Find where the given text appears and provide that cell's center as [x, y] coordinate. 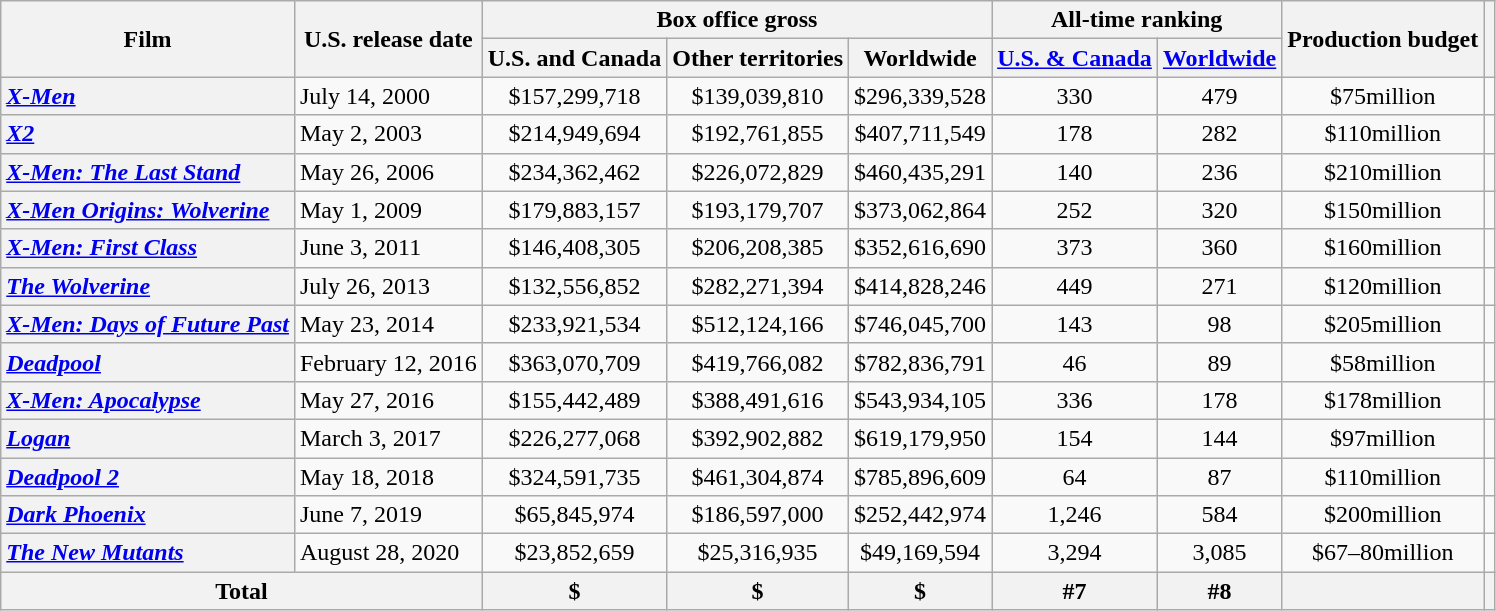
271 [1219, 286]
$160million [1383, 248]
$419,766,082 [758, 362]
$139,039,810 [758, 96]
3,294 [1075, 553]
July 26, 2013 [388, 286]
Production budget [1383, 39]
$373,062,864 [920, 210]
144 [1219, 438]
$200million [1383, 515]
$407,711,549 [920, 134]
64 [1075, 477]
All-time ranking [1137, 20]
$157,299,718 [574, 96]
$65,845,974 [574, 515]
140 [1075, 172]
373 [1075, 248]
June 7, 2019 [388, 515]
$460,435,291 [920, 172]
$282,271,394 [758, 286]
$512,124,166 [758, 324]
X-Men: Apocalypse [148, 400]
U.S. release date [388, 39]
$324,591,735 [574, 477]
$226,277,068 [574, 438]
Box office gross [736, 20]
#7 [1075, 591]
$352,616,690 [920, 248]
$226,072,829 [758, 172]
X-Men [148, 96]
330 [1075, 96]
$461,304,874 [758, 477]
May 18, 2018 [388, 477]
The New Mutants [148, 553]
$178million [1383, 400]
May 2, 2003 [388, 134]
$192,761,855 [758, 134]
July 14, 2000 [388, 96]
$233,921,534 [574, 324]
$146,408,305 [574, 248]
$23,852,659 [574, 553]
$782,836,791 [920, 362]
$388,491,616 [758, 400]
$97million [1383, 438]
June 3, 2011 [388, 248]
236 [1219, 172]
3,085 [1219, 553]
$67–80million [1383, 553]
$75million [1383, 96]
449 [1075, 286]
$746,045,700 [920, 324]
$392,902,882 [758, 438]
252 [1075, 210]
May 27, 2016 [388, 400]
X-Men: First Class [148, 248]
Deadpool 2 [148, 477]
$25,316,935 [758, 553]
143 [1075, 324]
February 12, 2016 [388, 362]
X2 [148, 134]
154 [1075, 438]
May 1, 2009 [388, 210]
$120million [1383, 286]
#8 [1219, 591]
Deadpool [148, 362]
May 26, 2006 [388, 172]
282 [1219, 134]
87 [1219, 477]
89 [1219, 362]
$155,442,489 [574, 400]
X-Men Origins: Wolverine [148, 210]
$619,179,950 [920, 438]
$206,208,385 [758, 248]
$132,556,852 [574, 286]
$414,828,246 [920, 286]
320 [1219, 210]
$193,179,707 [758, 210]
1,246 [1075, 515]
X-Men: The Last Stand [148, 172]
The Wolverine [148, 286]
$179,883,157 [574, 210]
$296,339,528 [920, 96]
$150million [1383, 210]
479 [1219, 96]
Total [242, 591]
Other territories [758, 58]
August 28, 2020 [388, 553]
46 [1075, 362]
336 [1075, 400]
March 3, 2017 [388, 438]
$363,070,709 [574, 362]
$543,934,105 [920, 400]
98 [1219, 324]
$234,362,462 [574, 172]
X-Men: Days of Future Past [148, 324]
$58million [1383, 362]
U.S. and Canada [574, 58]
$205million [1383, 324]
360 [1219, 248]
$785,896,609 [920, 477]
$49,169,594 [920, 553]
Dark Phoenix [148, 515]
May 23, 2014 [388, 324]
Logan [148, 438]
$214,949,694 [574, 134]
$252,442,974 [920, 515]
U.S. & Canada [1075, 58]
584 [1219, 515]
Film [148, 39]
$210million [1383, 172]
$186,597,000 [758, 515]
